Determine the [x, y] coordinate at the center of the cell enclosing the given text.  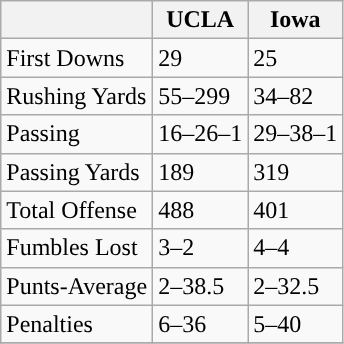
488 [200, 210]
34–82 [296, 96]
Punts-Average [77, 286]
Passing [77, 134]
2–38.5 [200, 286]
UCLA [200, 20]
5–40 [296, 324]
6–36 [200, 324]
Rushing Yards [77, 96]
55–299 [200, 96]
Penalties [77, 324]
29 [200, 58]
29–38–1 [296, 134]
401 [296, 210]
Fumbles Lost [77, 248]
Iowa [296, 20]
4–4 [296, 248]
16–26–1 [200, 134]
3–2 [200, 248]
2–32.5 [296, 286]
Passing Yards [77, 172]
189 [200, 172]
319 [296, 172]
25 [296, 58]
First Downs [77, 58]
Total Offense [77, 210]
